Return the [x, y] coordinate for the center point of the cell that contains the specified text.  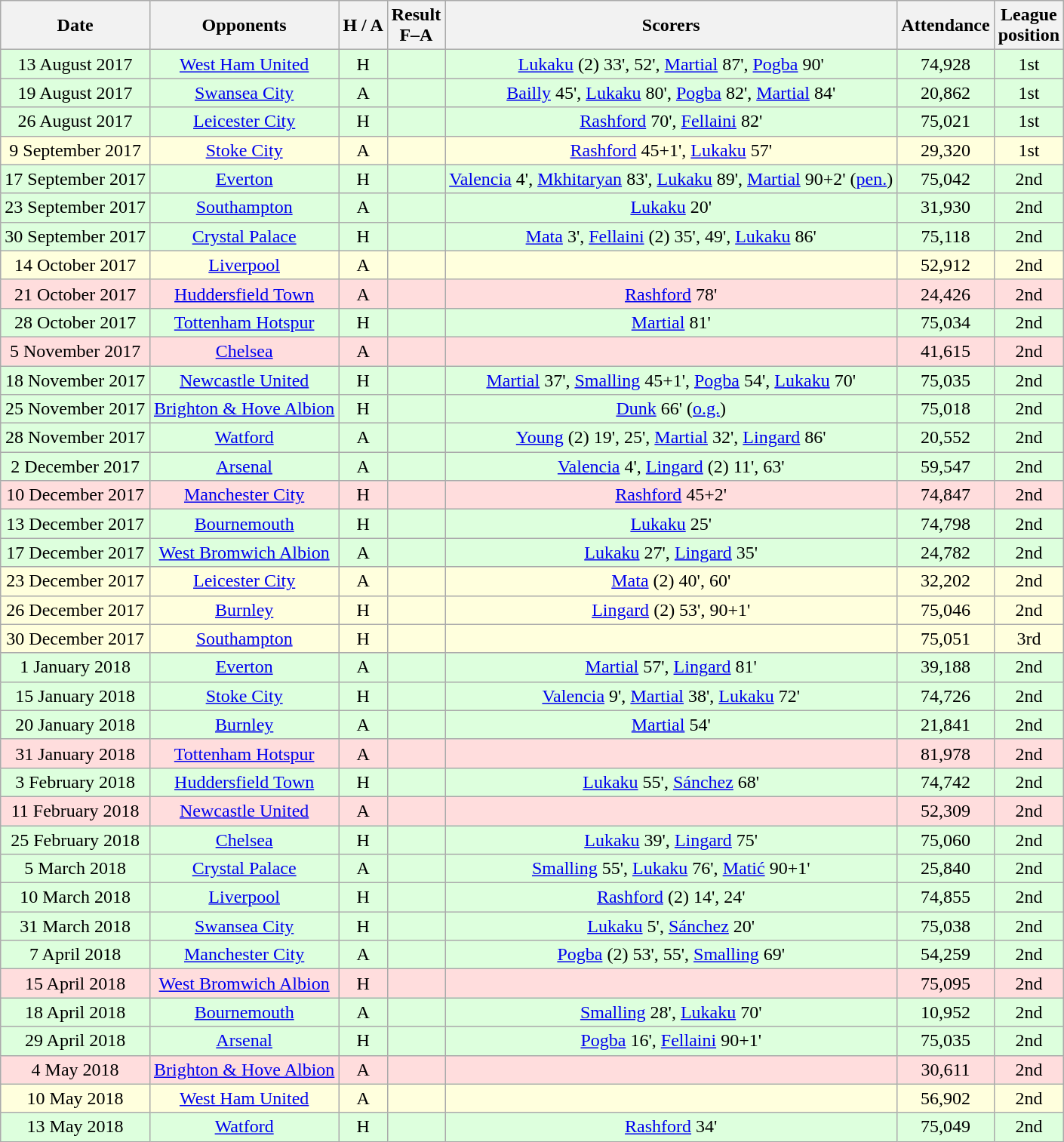
75,046 [946, 610]
26 December 2017 [75, 610]
Rashford 45+1', Lukaku 57' [672, 150]
20 January 2018 [75, 725]
Rashford (2) 14', 24' [672, 897]
Lingard (2) 53', 90+1' [672, 610]
21,841 [946, 725]
29 April 2018 [75, 1041]
1 January 2018 [75, 667]
52,912 [946, 265]
24,782 [946, 553]
31 March 2018 [75, 926]
13 December 2017 [75, 524]
56,902 [946, 1098]
Pogba 16', Fellaini 90+1' [672, 1041]
Lukaku (2) 33', 52', Martial 87', Pogba 90' [672, 64]
Mata 3', Fellaini (2) 35', 49', Lukaku 86' [672, 236]
25 November 2017 [75, 409]
Valencia 4', Mkhitaryan 83', Lukaku 89', Martial 90+2' (pen.) [672, 179]
Pogba (2) 53', 55', Smalling 69' [672, 955]
4 May 2018 [75, 1070]
5 March 2018 [75, 869]
Valencia 9', Martial 38', Lukaku 72' [672, 696]
Rashford 70', Fellaini 82' [672, 122]
75,018 [946, 409]
75,118 [946, 236]
30 December 2017 [75, 639]
26 August 2017 [75, 122]
10,952 [946, 1012]
Smalling 28', Lukaku 70' [672, 1012]
Smalling 55', Lukaku 76', Matić 90+1' [672, 869]
Scorers [672, 26]
75,049 [946, 1127]
2 December 2017 [75, 466]
Lukaku 39', Lingard 75' [672, 840]
Martial 57', Lingard 81' [672, 667]
75,042 [946, 179]
75,034 [946, 322]
Martial 37', Smalling 45+1', Pogba 54', Lukaku 70' [672, 380]
17 September 2017 [75, 179]
20,862 [946, 93]
74,847 [946, 495]
39,188 [946, 667]
Mata (2) 40', 60' [672, 581]
75,051 [946, 639]
H / A [363, 26]
25,840 [946, 869]
75,095 [946, 983]
32,202 [946, 581]
Martial 81' [672, 322]
29,320 [946, 150]
Date [75, 26]
18 April 2018 [75, 1012]
19 August 2017 [75, 93]
30,611 [946, 1070]
59,547 [946, 466]
Rashford 78' [672, 294]
14 October 2017 [75, 265]
Bailly 45', Lukaku 80', Pogba 82', Martial 84' [672, 93]
18 November 2017 [75, 380]
Rashford 34' [672, 1127]
28 October 2017 [75, 322]
13 May 2018 [75, 1127]
23 December 2017 [75, 581]
11 February 2018 [75, 811]
Opponents [244, 26]
Lukaku 55', Sánchez 68' [672, 782]
23 September 2017 [75, 208]
31 January 2018 [75, 753]
10 May 2018 [75, 1098]
13 August 2017 [75, 64]
41,615 [946, 351]
75,021 [946, 122]
10 March 2018 [75, 897]
Lukaku 5', Sánchez 20' [672, 926]
74,726 [946, 696]
21 October 2017 [75, 294]
15 April 2018 [75, 983]
Dunk 66' (o.g.) [672, 409]
24,426 [946, 294]
5 November 2017 [75, 351]
9 September 2017 [75, 150]
74,928 [946, 64]
74,742 [946, 782]
74,855 [946, 897]
ResultF–A [416, 26]
52,309 [946, 811]
Valencia 4', Lingard (2) 11', 63' [672, 466]
3rd [1029, 639]
Young (2) 19', 25', Martial 32', Lingard 86' [672, 438]
Lukaku 20' [672, 208]
Rashford 45+2' [672, 495]
Leagueposition [1029, 26]
74,798 [946, 524]
3 February 2018 [75, 782]
54,259 [946, 955]
Martial 54' [672, 725]
25 February 2018 [75, 840]
20,552 [946, 438]
75,060 [946, 840]
7 April 2018 [75, 955]
30 September 2017 [75, 236]
75,038 [946, 926]
28 November 2017 [75, 438]
10 December 2017 [75, 495]
Lukaku 25' [672, 524]
31,930 [946, 208]
Attendance [946, 26]
17 December 2017 [75, 553]
15 January 2018 [75, 696]
Lukaku 27', Lingard 35' [672, 553]
81,978 [946, 753]
